Return the (x, y) coordinate for the center point of the cell that contains the specified text.  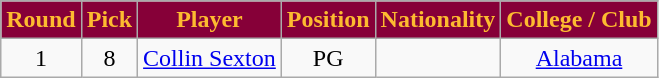
Position (328, 20)
Pick (109, 20)
PG (328, 58)
8 (109, 58)
1 (41, 58)
Player (210, 20)
Round (41, 20)
Nationality (438, 20)
College / Club (579, 20)
Alabama (579, 58)
Collin Sexton (210, 58)
